Provide the [x, y] coordinate of the cell's center where the given text is located.  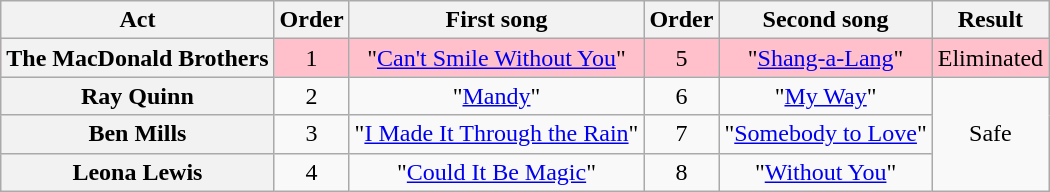
First song [496, 20]
Ben Mills [138, 134]
Eliminated [990, 58]
Safe [990, 134]
Act [138, 20]
"Shang-a-Lang" [826, 58]
"I Made It Through the Rain" [496, 134]
Leona Lewis [138, 172]
"Can't Smile Without You" [496, 58]
3 [312, 134]
4 [312, 172]
8 [682, 172]
6 [682, 96]
7 [682, 134]
"Mandy" [496, 96]
5 [682, 58]
2 [312, 96]
Ray Quinn [138, 96]
"Somebody to Love" [826, 134]
1 [312, 58]
Result [990, 20]
"Could It Be Magic" [496, 172]
The MacDonald Brothers [138, 58]
Second song [826, 20]
"Without You" [826, 172]
"My Way" [826, 96]
